Determine the (X, Y) coordinate at the center of the cell enclosing the given text.  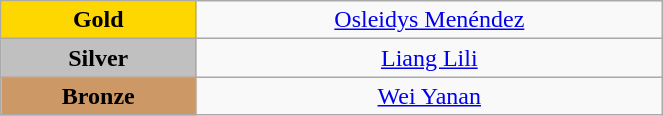
Silver (98, 58)
Liang Lili (430, 58)
Bronze (98, 96)
Osleidys Menéndez (430, 20)
Gold (98, 20)
Wei Yanan (430, 96)
